Capture the cell that displays the provided text and extract its [X, Y] central coordinate. 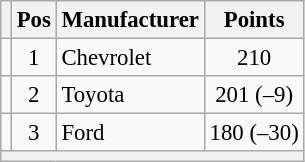
3 [34, 133]
180 (–30) [254, 133]
Chevrolet [130, 58]
Manufacturer [130, 20]
Pos [34, 20]
210 [254, 58]
Ford [130, 133]
201 (–9) [254, 95]
2 [34, 95]
Points [254, 20]
Toyota [130, 95]
1 [34, 58]
